For the text-containing cell, return its midpoint in [x, y] coordinate format. 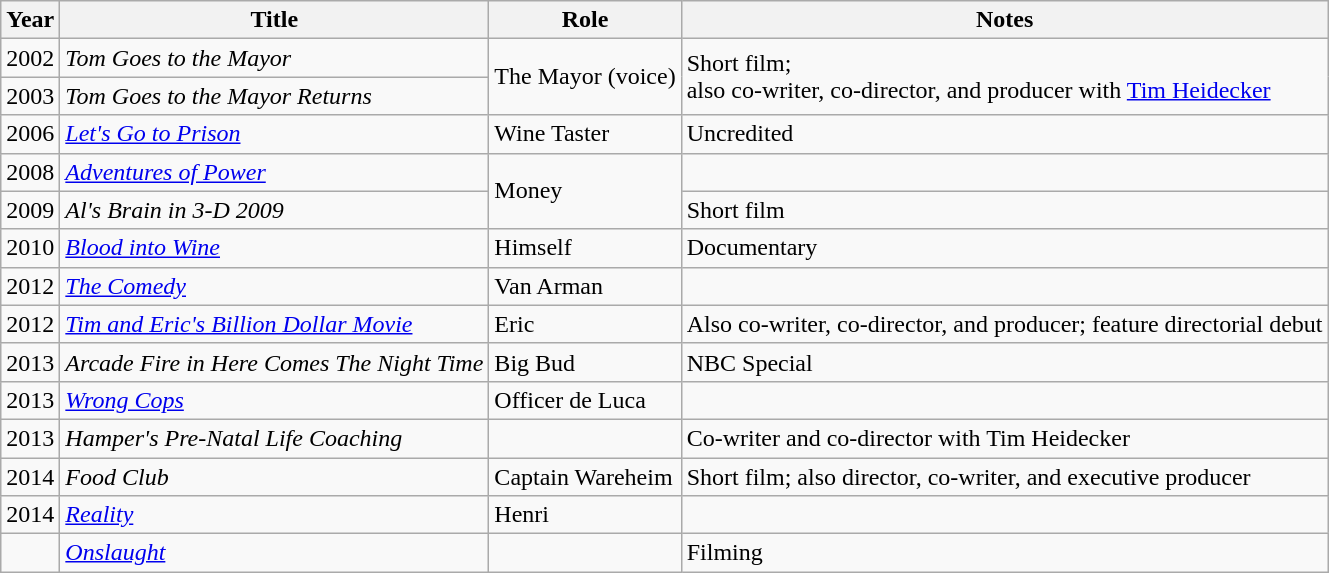
Eric [585, 324]
Henri [585, 515]
Let's Go to Prison [274, 134]
Notes [1004, 20]
Hamper's Pre-Natal Life Coaching [274, 438]
Officer de Luca [585, 400]
NBC Special [1004, 362]
Onslaught [274, 553]
Uncredited [1004, 134]
Van Arman [585, 286]
Tom Goes to the Mayor [274, 58]
Captain Wareheim [585, 477]
Co-writer and co-director with Tim Heidecker [1004, 438]
2009 [30, 210]
2008 [30, 172]
2002 [30, 58]
Tim and Eric's Billion Dollar Movie [274, 324]
Also co-writer, co-director, and producer; feature directorial debut [1004, 324]
Money [585, 191]
Adventures of Power [274, 172]
The Mayor (voice) [585, 77]
2003 [30, 96]
Title [274, 20]
Blood into Wine [274, 248]
Wrong Cops [274, 400]
Al's Brain in 3-D 2009 [274, 210]
2006 [30, 134]
Tom Goes to the Mayor Returns [274, 96]
Food Club [274, 477]
2010 [30, 248]
Himself [585, 248]
Documentary [1004, 248]
Big Bud [585, 362]
Reality [274, 515]
Filming [1004, 553]
Arcade Fire in Here Comes The Night Time [274, 362]
Short film;also co-writer, co-director, and producer with Tim Heidecker [1004, 77]
Wine Taster [585, 134]
Short film; also director, co-writer, and executive producer [1004, 477]
The Comedy [274, 286]
Role [585, 20]
Short film [1004, 210]
Year [30, 20]
